Locate the cell with the specified text and output its [X, Y] center coordinate. 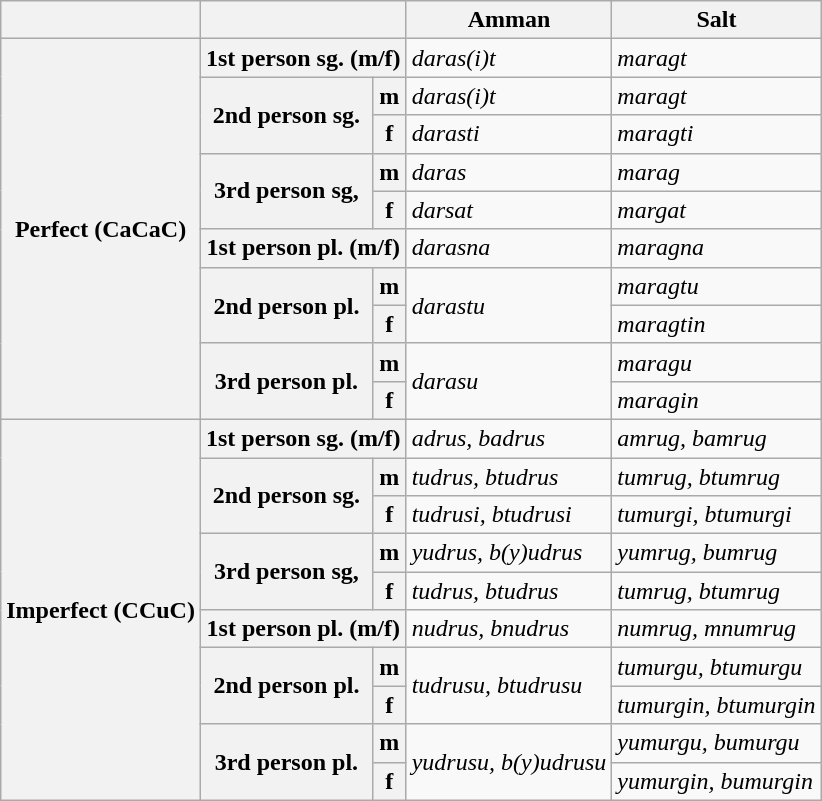
tudrusu, btudrusu [509, 686]
Perfect (CaCaC) [101, 230]
maragin [716, 400]
maragtu [716, 286]
nudrus, bnudrus [509, 629]
darasna [509, 248]
tumurgi, btumurgi [716, 515]
maragtin [716, 324]
maragu [716, 362]
yudrusu, b(y)udrusu [509, 762]
tumurgu, btumurgu [716, 667]
tumurgin, btumurgin [716, 705]
maragti [716, 134]
yumrug, bumrug [716, 553]
marag [716, 172]
maragna [716, 248]
yumurgu, bumurgu [716, 743]
darastu [509, 305]
daras [509, 172]
darasu [509, 381]
Imperfect (CCuC) [101, 610]
yudrus, b(y)udrus [509, 553]
adrus, badrus [509, 438]
amrug, bamrug [716, 438]
margat [716, 210]
darsat [509, 210]
tudrusi, btudrusi [509, 515]
numrug, mnumrug [716, 629]
yumurgin, bumurgin [716, 781]
Amman [509, 20]
Salt [716, 20]
darasti [509, 134]
